Identify which cell holds the provided text, then report its (X, Y) central coordinate. 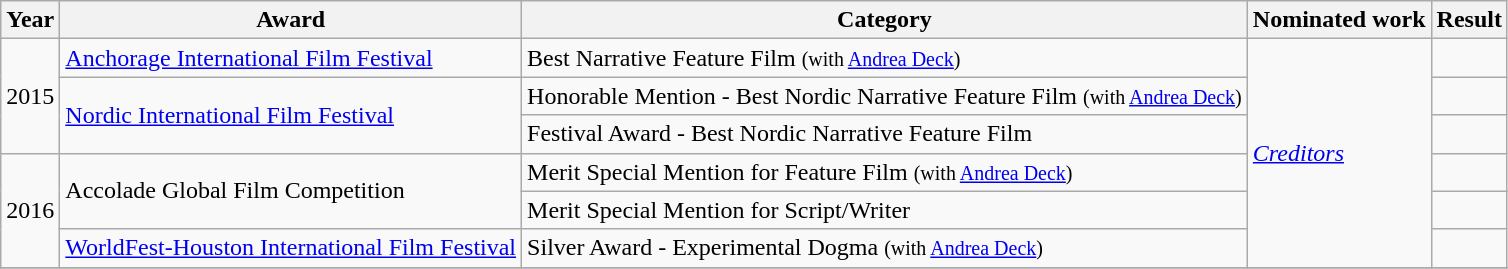
Silver Award - Experimental Dogma (with Andrea Deck) (885, 248)
WorldFest-Houston International Film Festival (291, 248)
Honorable Mention - Best Nordic Narrative Feature Film (with Andrea Deck) (885, 96)
Merit Special Mention for Script/Writer (885, 210)
Festival Award - Best Nordic Narrative Feature Film (885, 134)
Creditors (1339, 153)
Merit Special Mention for Feature Film (with Andrea Deck) (885, 172)
Nominated work (1339, 20)
Category (885, 20)
2015 (30, 96)
Accolade Global Film Competition (291, 191)
Best Narrative Feature Film (with Andrea Deck) (885, 58)
Anchorage International Film Festival (291, 58)
Year (30, 20)
Nordic International Film Festival (291, 115)
Award (291, 20)
2016 (30, 210)
Result (1469, 20)
